Scan for the cell matching the given text and deliver its [x, y] coordinate at center. 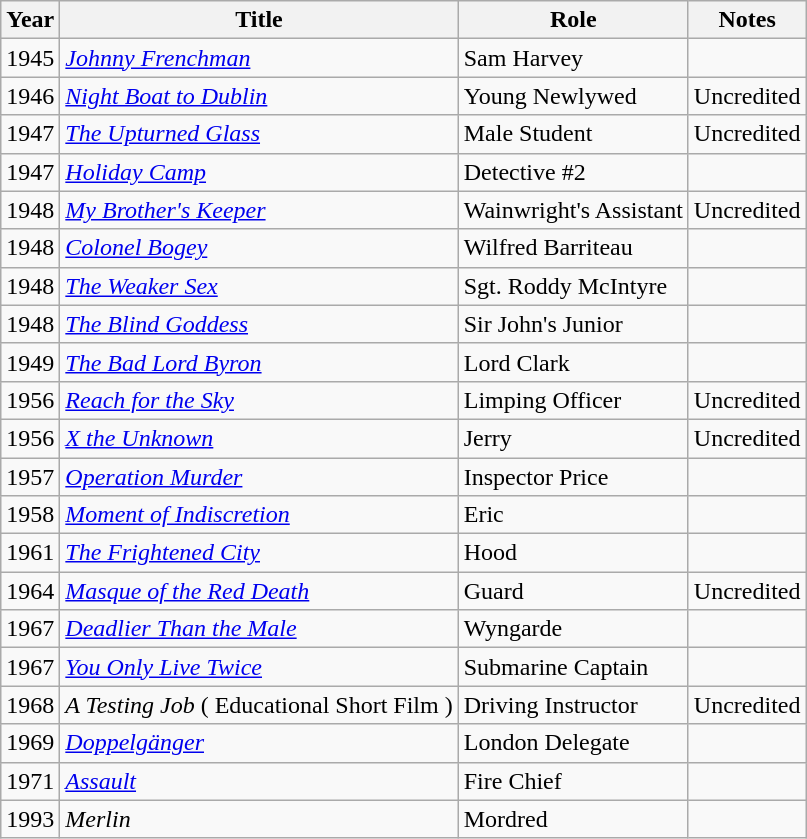
1957 [30, 477]
Colonel Bogey [259, 248]
Guard [573, 591]
London Delegate [573, 743]
Male Student [573, 134]
1971 [30, 781]
Notes [747, 20]
The Weaker Sex [259, 286]
Lord Clark [573, 362]
1946 [30, 96]
The Frightened City [259, 553]
1993 [30, 819]
Mordred [573, 819]
Masque of the Red Death [259, 591]
Sam Harvey [573, 58]
The Bad Lord Byron [259, 362]
Wyngarde [573, 629]
Wainwright's Assistant [573, 210]
Sgt. Roddy McIntyre [573, 286]
1945 [30, 58]
Jerry [573, 438]
1968 [30, 705]
Submarine Captain [573, 667]
Role [573, 20]
X the Unknown [259, 438]
Holiday Camp [259, 172]
Operation Murder [259, 477]
Hood [573, 553]
1958 [30, 515]
Assault [259, 781]
Driving Instructor [573, 705]
Inspector Price [573, 477]
Moment of Indiscretion [259, 515]
Eric [573, 515]
Doppelgänger [259, 743]
Merlin [259, 819]
Johnny Frenchman [259, 58]
1949 [30, 362]
Young Newlywed [573, 96]
Wilfred Barriteau [573, 248]
Year [30, 20]
The Upturned Glass [259, 134]
Title [259, 20]
Fire Chief [573, 781]
My Brother's Keeper [259, 210]
1969 [30, 743]
You Only Live Twice [259, 667]
Reach for the Sky [259, 400]
Sir John's Junior [573, 324]
1961 [30, 553]
Night Boat to Dublin [259, 96]
A Testing Job ( Educational Short Film ) [259, 705]
1964 [30, 591]
Limping Officer [573, 400]
Detective #2 [573, 172]
The Blind Goddess [259, 324]
Deadlier Than the Male [259, 629]
